Return [x, y] of the center of cell containing provided text 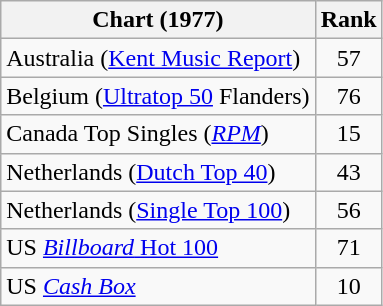
Canada Top Singles (RPM) [158, 134]
Chart (1977) [158, 20]
US Cash Box [158, 286]
Netherlands (Single Top 100) [158, 210]
57 [348, 58]
76 [348, 96]
15 [348, 134]
Belgium (Ultratop 50 Flanders) [158, 96]
US Billboard Hot 100 [158, 248]
Australia (Kent Music Report) [158, 58]
Netherlands (Dutch Top 40) [158, 172]
56 [348, 210]
71 [348, 248]
43 [348, 172]
10 [348, 286]
Rank [348, 20]
